Find where the given text appears and provide that cell's center as (x, y) coordinate. 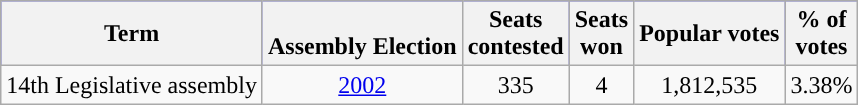
Seatswon (601, 34)
3.38% (822, 85)
Assembly Election (362, 34)
335 (516, 85)
Seatscontested (516, 34)
14th Legislative assembly (132, 85)
Term (132, 34)
2002 (362, 85)
Popular votes (710, 34)
1,812,535 (710, 85)
4 (601, 85)
% of votes (822, 34)
